Scan for the cell matching the given text and deliver its (x, y) coordinate at center. 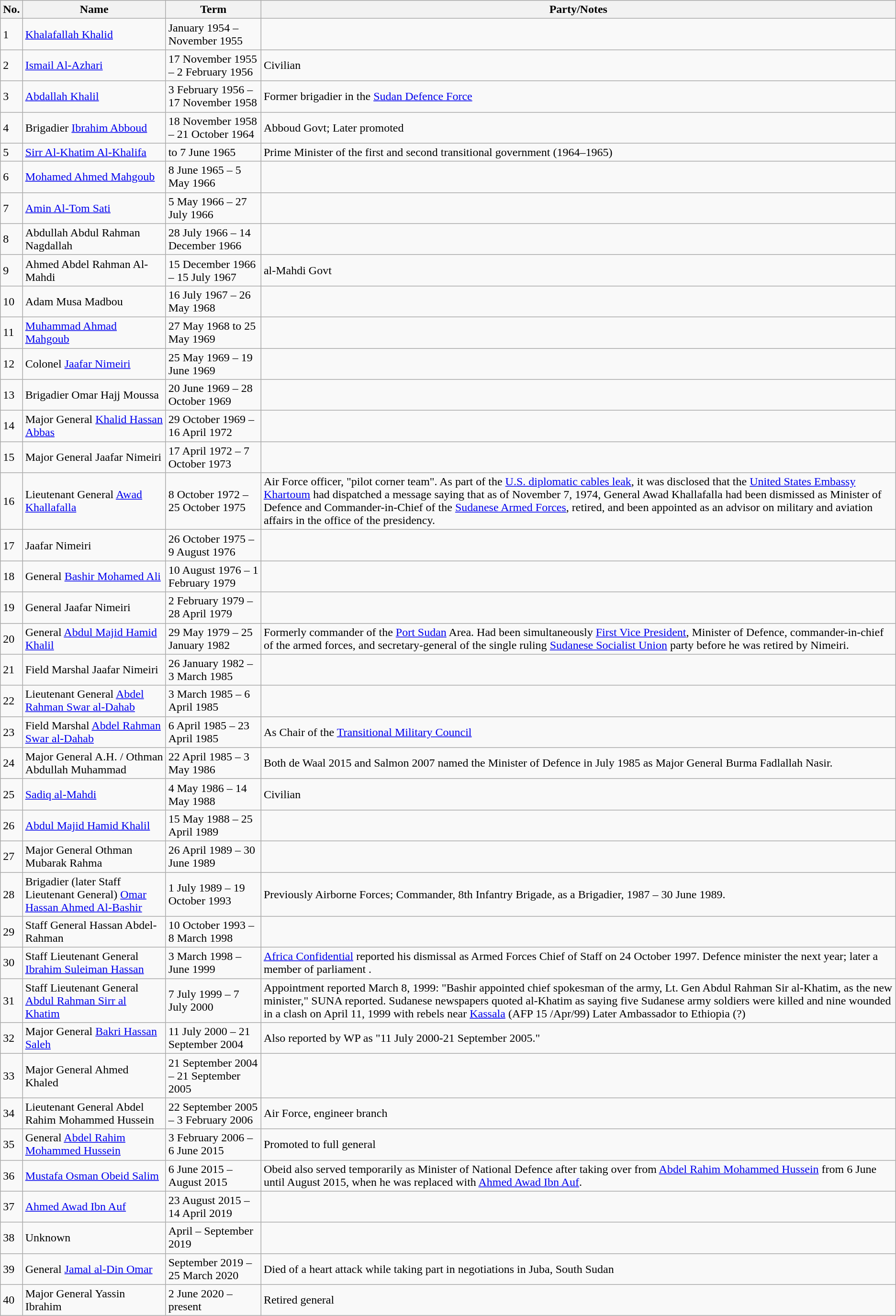
6 April 1985 – 23 April 1985 (213, 732)
26 (11, 825)
Brigadier Omar Hajj Moussa (94, 395)
6 June 2015 – August 2015 (213, 1175)
21 (11, 670)
to 7 June 1965 (213, 152)
Sirr Al-Khatim Al-Khalifa (94, 152)
26 January 1982 – 3 March 1985 (213, 670)
Mustafa Osman Obeid Salim (94, 1175)
3 February 1956 – 17 November 1958 (213, 97)
33 (11, 1076)
5 (11, 152)
Colonel Jaafar Nimeiri (94, 364)
18 (11, 576)
15 (11, 457)
2 February 1979 – 28 April 1979 (213, 608)
35 (11, 1145)
Abdullah Abdul Rahman Nagdallah (94, 239)
8 June 1965 – 5 May 1966 (213, 177)
Former brigadier in the Sudan Defence Force (578, 97)
29 May 1979 – 25 January 1982 (213, 638)
16 (11, 502)
3 March 1998 – June 1999 (213, 963)
April – September 2019 (213, 1238)
7 July 1999 – 7 July 2000 (213, 1001)
27 May 1968 to 25 May 1969 (213, 332)
11 (11, 332)
Staff Lieutenant General Abdul Rahman Sirr al Khatim (94, 1001)
Field Marshal Jaafar Nimeiri (94, 670)
26 October 1975 – 9 August 1976 (213, 546)
Brigadier (later Staff Lieutenant General) Omar Hassan Ahmed Al-Bashir (94, 894)
Abboud Govt; Later promoted (578, 127)
Field Marshal Abdel Rahman Swar al-Dahab (94, 732)
Major General Ahmed Khaled (94, 1076)
39 (11, 1269)
General Abdel Rahim Mohammed Hussein (94, 1145)
22 April 1985 – 3 May 1986 (213, 763)
24 (11, 763)
5 May 1966 – 27 July 1966 (213, 208)
8 (11, 239)
22 September 2005 – 3 February 2006 (213, 1113)
29 October 1969 – 16 April 1972 (213, 426)
26 April 1989 – 30 June 1989 (213, 857)
Abdallah Khalil (94, 97)
9 (11, 270)
Muhammad Ahmad Mahgoub (94, 332)
Lieutenant General Abdel Rahim Mohammed Hussein (94, 1113)
2 June 2020 – present (213, 1300)
15 May 1988 – 25 April 1989 (213, 825)
General Bashir Mohamed Ali (94, 576)
17 November 1955 – 2 February 1956 (213, 65)
17 (11, 546)
28 July 1966 – 14 December 1966 (213, 239)
Mohamed Ahmed Mahgoub (94, 177)
14 (11, 426)
Party/Notes (578, 10)
34 (11, 1113)
Amin Al-Tom Sati (94, 208)
al-Mahdi Govt (578, 270)
1 July 1989 – 19 October 1993 (213, 894)
6 (11, 177)
27 (11, 857)
38 (11, 1238)
Jaafar Nimeiri (94, 546)
Prime Minister of the first and second transitional government (1964–1965) (578, 152)
20 (11, 638)
12 (11, 364)
Promoted to full general (578, 1145)
Unknown (94, 1238)
13 (11, 395)
30 (11, 963)
Lieutenant General Abdel Rahman Swar al-Dahab (94, 701)
Staff Lieutenant General Ibrahim Suleiman Hassan (94, 963)
25 (11, 794)
10 August 1976 – 1 February 1979 (213, 576)
Major General Othman Mubarak Rahma (94, 857)
As Chair of the Transitional Military Council (578, 732)
Name (94, 10)
Abdul Majid Hamid Khalil (94, 825)
37 (11, 1207)
Air Force, engineer branch (578, 1113)
Died of a heart attack while taking part in negotiations in Juba, South Sudan (578, 1269)
17 April 1972 – 7 October 1973 (213, 457)
General Jaafar Nimeiri (94, 608)
Khalafallah Khalid (94, 34)
No. (11, 10)
Major General Bakri Hassan Saleh (94, 1038)
11 July 2000 – 21 September 2004 (213, 1038)
Ahmed Abdel Rahman Al-Mahdi (94, 270)
Staff General Hassan Abdel-Rahman (94, 932)
Lieutenant General Awad Khallafalla (94, 502)
20 June 1969 – 28 October 1969 (213, 395)
Also reported by WP as "11 July 2000-21 September 2005." (578, 1038)
4 (11, 127)
23 August 2015 – 14 April 2019 (213, 1207)
January 1954 – November 1955 (213, 34)
General Jamal al-Din Omar (94, 1269)
Ahmed Awad Ibn Auf (94, 1207)
Sadiq al-Mahdi (94, 794)
21 September 2004 – 21 September 2005 (213, 1076)
Both de Waal 2015 and Salmon 2007 named the Minister of Defence in July 1985 as Major General Burma Fadlallah Nasir. (578, 763)
2 (11, 65)
16 July 1967 – 26 May 1968 (213, 301)
Major General A.H. / Othman Abdullah Muhammad (94, 763)
3 February 2006 – 6 June 2015 (213, 1145)
18 November 1958 – 21 October 1964 (213, 127)
8 October 1972 – 25 October 1975 (213, 502)
3 (11, 97)
15 December 1966 – 15 July 1967 (213, 270)
General Abdul Majid Hamid Khalil (94, 638)
36 (11, 1175)
19 (11, 608)
1 (11, 34)
10 (11, 301)
Adam Musa Madbou (94, 301)
Major General Jaafar Nimeiri (94, 457)
22 (11, 701)
4 May 1986 – 14 May 1988 (213, 794)
7 (11, 208)
10 October 1993 – 8 March 1998 (213, 932)
Previously Airborne Forces; Commander, 8th Infantry Brigade, as a Brigadier, 1987 – 30 June 1989. (578, 894)
Retired general (578, 1300)
Ismail Al-Azhari (94, 65)
Term (213, 10)
Major General Khalid Hassan Abbas (94, 426)
28 (11, 894)
Major General Yassin Ibrahim (94, 1300)
September 2019 – 25 March 2020 (213, 1269)
23 (11, 732)
32 (11, 1038)
40 (11, 1300)
25 May 1969 – 19 June 1969 (213, 364)
29 (11, 932)
31 (11, 1001)
3 March 1985 – 6 April 1985 (213, 701)
Brigadier Ibrahim Abboud (94, 127)
